Provide the (x, y) coordinate of the cell's center where the given text is located.  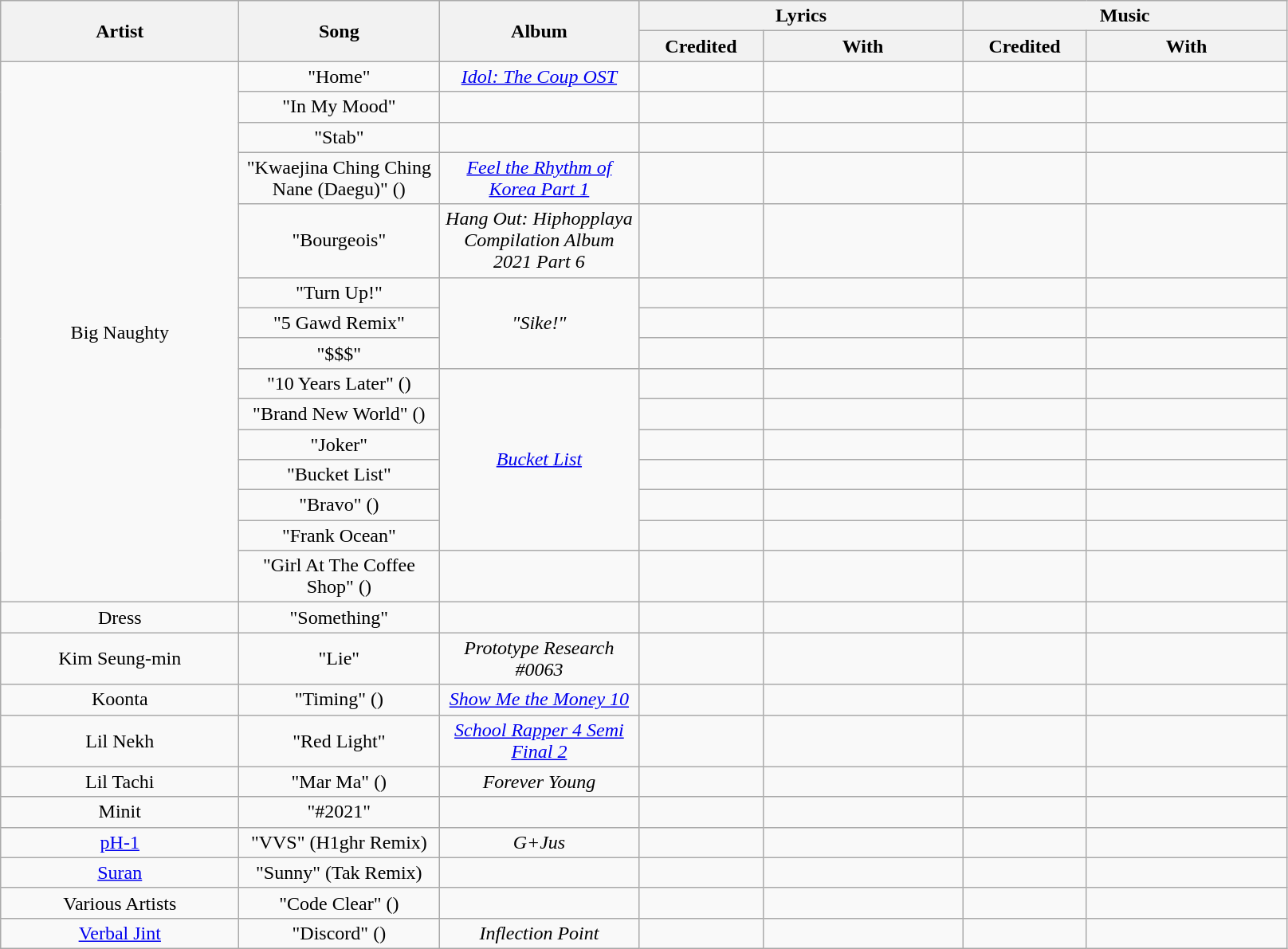
"Joker" (340, 444)
"VVS" (H1ghr Remix) (340, 842)
"10 Years Later" () (340, 383)
Inflection Point (539, 933)
"Frank Ocean" (340, 535)
Feel the Rhythm of Korea Part 1 (539, 178)
Lil Tachi (120, 782)
"Home" (340, 76)
"Brand New World" () (340, 414)
"Bucket List" (340, 475)
Artist (120, 31)
pH-1 (120, 842)
"Girl At The Coffee Shop" () (340, 577)
"Kwaejina Ching Ching Nane (Daegu)" () (340, 178)
"Red Light" (340, 741)
"Sike!" (539, 323)
Big Naughty (120, 331)
Dress (120, 618)
Suran (120, 873)
Koonta (120, 700)
"Stab" (340, 137)
G+Jus (539, 842)
Music (1125, 16)
"Sunny" (Tak Remix) (340, 873)
Bucket List (539, 459)
"$$$" (340, 353)
"Discord" () (340, 933)
Verbal Jint (120, 933)
"In My Mood" (340, 107)
School Rapper 4 Semi Final 2 (539, 741)
"Mar Ma" () (340, 782)
Minit (120, 812)
"#2021" (340, 812)
Various Artists (120, 903)
"Bourgeois" (340, 241)
"Turn Up!" (340, 292)
Lyrics (801, 16)
Forever Young (539, 782)
"Lie" (340, 658)
Album (539, 31)
Song (340, 31)
Idol: The Coup OST (539, 76)
"Bravo" () (340, 505)
Hang Out: Hiphopplaya Compilation Album 2021 Part 6 (539, 241)
"Something" (340, 618)
Lil Nekh (120, 741)
"Code Clear" () (340, 903)
Prototype Research #0063 (539, 658)
Kim Seung-min (120, 658)
Show Me the Money 10 (539, 700)
"5 Gawd Remix" (340, 323)
"Timing" () (340, 700)
